Extract the (x, y) coordinate from the center of the cell holding the provided text.  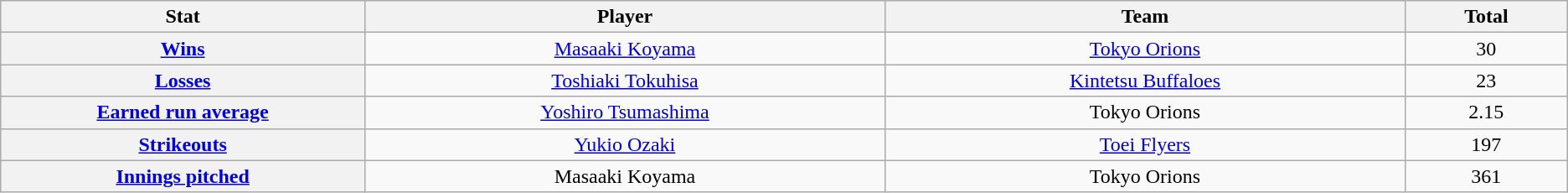
Yoshiro Tsumashima (625, 112)
Stat (183, 17)
23 (1486, 81)
Player (625, 17)
Team (1144, 17)
361 (1486, 176)
Losses (183, 81)
Kintetsu Buffaloes (1144, 81)
Total (1486, 17)
Toei Flyers (1144, 144)
Yukio Ozaki (625, 144)
Toshiaki Tokuhisa (625, 81)
Earned run average (183, 112)
197 (1486, 144)
2.15 (1486, 112)
Strikeouts (183, 144)
Innings pitched (183, 176)
30 (1486, 49)
Wins (183, 49)
